Locate the cell with the specified text and output its (x, y) center coordinate. 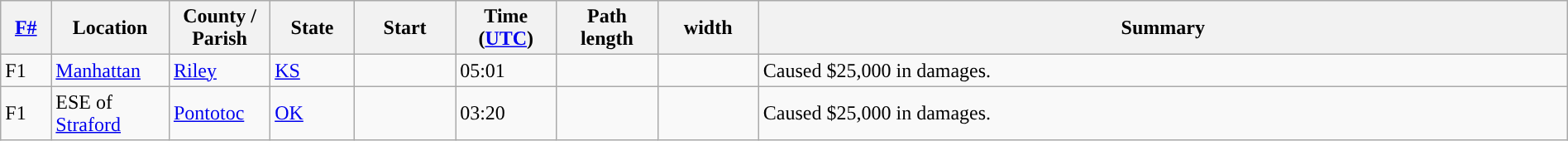
Time (UTC) (506, 28)
Pontotoc (219, 113)
ESE of Straford (111, 113)
05:01 (506, 70)
County / Parish (219, 28)
Path length (607, 28)
Start (404, 28)
State (313, 28)
KS (313, 70)
03:20 (506, 113)
Summary (1163, 28)
OK (313, 113)
Location (111, 28)
F# (26, 28)
width (708, 28)
Manhattan (111, 70)
Riley (219, 70)
